Output the [X, Y] coordinate of the center of the cell containing the given text.  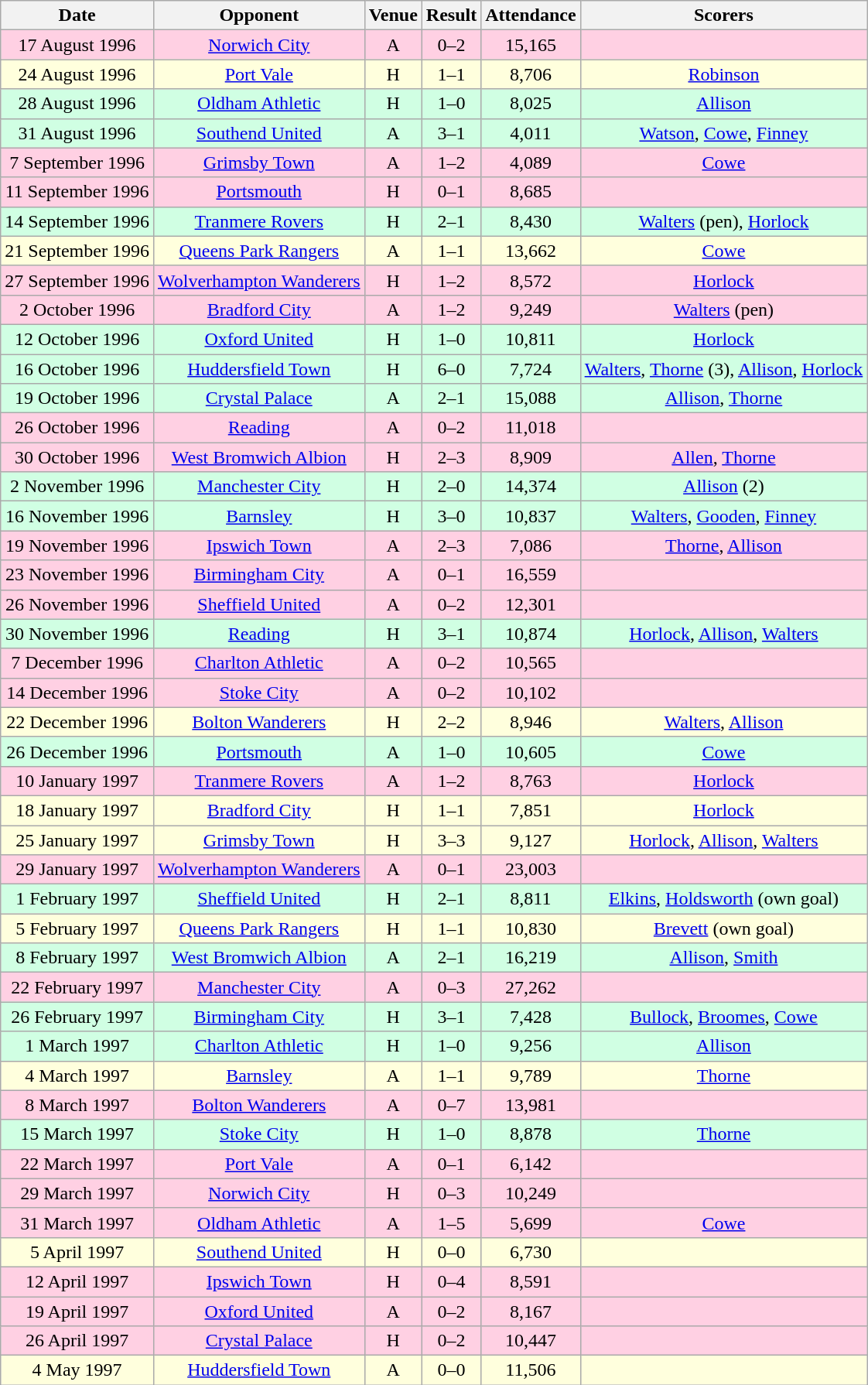
30 October 1996 [77, 457]
Brevett (own goal) [724, 928]
16,559 [531, 575]
8 March 1997 [77, 1105]
Opponent [258, 15]
14,374 [531, 487]
7,086 [531, 545]
4,089 [531, 162]
8,946 [531, 722]
15 March 1997 [77, 1134]
Date [77, 15]
27,262 [531, 987]
15,088 [531, 398]
16,219 [531, 958]
23 November 1996 [77, 575]
4 May 1997 [77, 1370]
7,851 [531, 810]
29 January 1997 [77, 870]
7,724 [531, 369]
Allison, Smith [724, 958]
Scorers [724, 15]
10,102 [531, 692]
22 December 1996 [77, 722]
25 January 1997 [77, 840]
27 September 1996 [77, 280]
26 December 1996 [77, 751]
19 November 1996 [77, 545]
Elkins, Holdsworth (own goal) [724, 899]
19 October 1996 [77, 398]
Walters (pen), Horlock [724, 221]
9,127 [531, 840]
Allison (2) [724, 487]
21 September 1996 [77, 251]
11,018 [531, 428]
6–0 [451, 369]
8,811 [531, 899]
26 February 1997 [77, 1017]
9,256 [531, 1046]
8,909 [531, 457]
Robinson [724, 74]
Walters (pen) [724, 309]
17 August 1996 [77, 45]
1 March 1997 [77, 1046]
31 August 1996 [77, 133]
29 March 1997 [77, 1193]
7 September 1996 [77, 162]
8,706 [531, 74]
31 March 1997 [77, 1223]
26 November 1996 [77, 604]
7,428 [531, 1017]
2–2 [451, 722]
12 October 1996 [77, 339]
4 March 1997 [77, 1076]
8,572 [531, 280]
12 April 1997 [77, 1281]
Allison, Thorne [724, 398]
Watson, Cowe, Finney [724, 133]
15,165 [531, 45]
10,811 [531, 339]
6,142 [531, 1164]
8,685 [531, 192]
8,025 [531, 104]
Walters, Allison [724, 722]
1–5 [451, 1223]
8,878 [531, 1134]
Walters, Gooden, Finney [724, 516]
13,662 [531, 251]
26 April 1997 [77, 1341]
16 October 1996 [77, 369]
Venue [393, 15]
8,591 [531, 1281]
2 October 1996 [77, 309]
1 February 1997 [77, 899]
10,830 [531, 928]
Result [451, 15]
5 February 1997 [77, 928]
8 February 1997 [77, 958]
10,565 [531, 663]
22 February 1997 [77, 987]
Walters, Thorne (3), Allison, Horlock [724, 369]
30 November 1996 [77, 634]
4,011 [531, 133]
18 January 1997 [77, 810]
3–0 [451, 516]
22 March 1997 [77, 1164]
28 August 1996 [77, 104]
Attendance [531, 15]
8,763 [531, 781]
5 April 1997 [77, 1252]
8,430 [531, 221]
23,003 [531, 870]
16 November 1996 [77, 516]
7 December 1996 [77, 663]
12,301 [531, 604]
10,447 [531, 1341]
9,249 [531, 309]
14 September 1996 [77, 221]
10,837 [531, 516]
2 November 1996 [77, 487]
Thorne, Allison [724, 545]
11,506 [531, 1370]
10,874 [531, 634]
24 August 1996 [77, 74]
13,981 [531, 1105]
11 September 1996 [77, 192]
Bullock, Broomes, Cowe [724, 1017]
Allen, Thorne [724, 457]
19 April 1997 [77, 1311]
0–4 [451, 1281]
14 December 1996 [77, 692]
5,699 [531, 1223]
10 January 1997 [77, 781]
10,605 [531, 751]
6,730 [531, 1252]
3–3 [451, 840]
9,789 [531, 1076]
8,167 [531, 1311]
10,249 [531, 1193]
2–0 [451, 487]
0–7 [451, 1105]
26 October 1996 [77, 428]
